Identify which cell holds the provided text, then report its (X, Y) central coordinate. 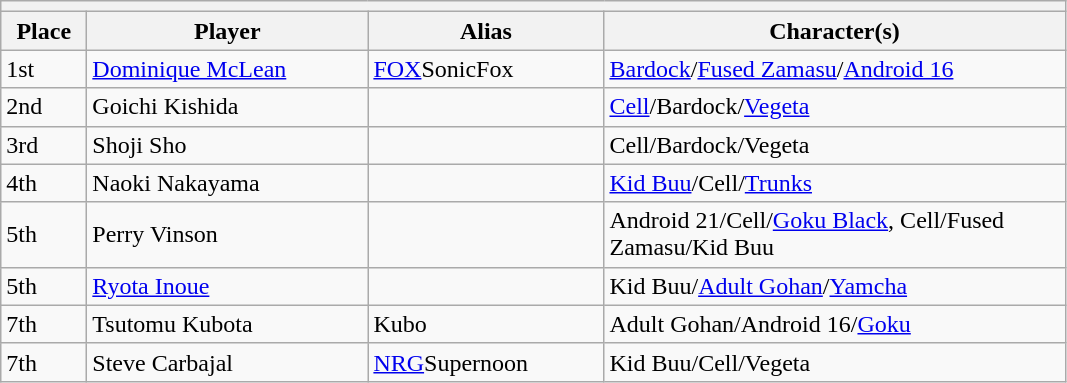
4th (44, 183)
3rd (44, 145)
Kid Buu/Cell/Vegeta (834, 362)
Naoki Nakayama (228, 183)
NRGSupernoon (486, 362)
Kubo (486, 324)
Android 21/Cell/Goku Black, Cell/Fused Zamasu/Kid Buu (834, 234)
Dominique McLean (228, 69)
Kid Buu/Cell/Trunks (834, 183)
Alias (486, 31)
2nd (44, 107)
Bardock/Fused Zamasu/Android 16 (834, 69)
Kid Buu/Adult Gohan/Yamcha (834, 286)
Perry Vinson (228, 234)
Goichi Kishida (228, 107)
Shoji Sho (228, 145)
Steve Carbajal (228, 362)
1st (44, 69)
Tsutomu Kubota (228, 324)
Ryota Inoue (228, 286)
Place (44, 31)
Character(s) (834, 31)
Player (228, 31)
FOXSonicFox (486, 69)
Adult Gohan/Android 16/Goku (834, 324)
